Return the (X, Y) coordinate for the center point of the cell that contains the specified text.  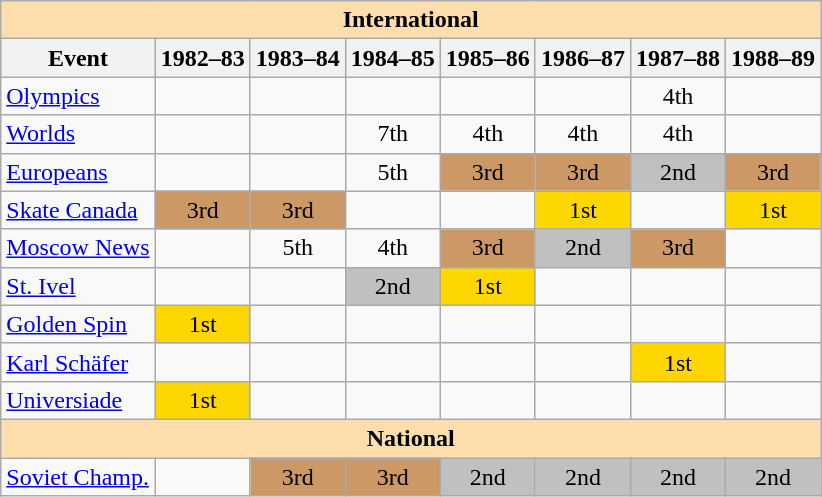
1985–86 (488, 58)
1987–88 (678, 58)
Event (78, 58)
1986–87 (582, 58)
National (411, 438)
Golden Spin (78, 324)
1983–84 (298, 58)
St. Ivel (78, 286)
Soviet Champ. (78, 477)
International (411, 20)
1984–85 (392, 58)
1988–89 (774, 58)
Europeans (78, 172)
Olympics (78, 96)
7th (392, 134)
1982–83 (202, 58)
Moscow News (78, 248)
Skate Canada (78, 210)
Karl Schäfer (78, 362)
Worlds (78, 134)
Universiade (78, 400)
